Provide the [x, y] coordinate of the cell's center where the given text is located.  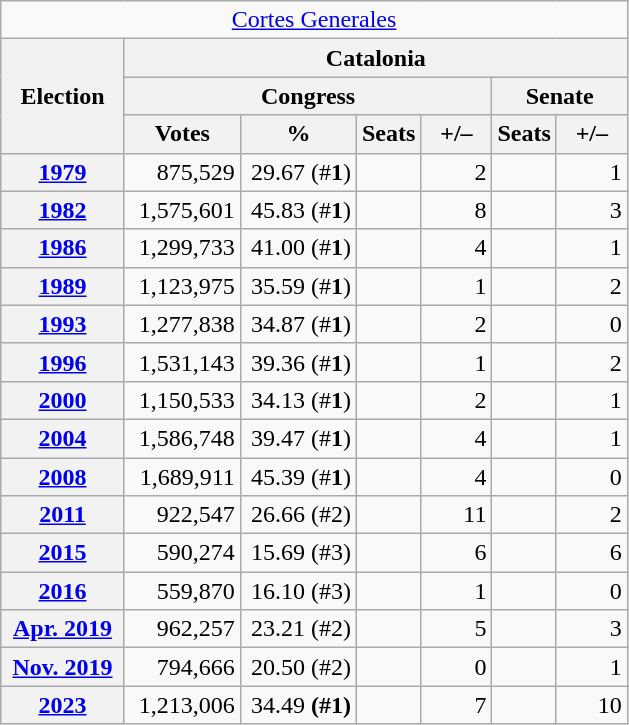
590,274 [182, 553]
2016 [63, 591]
35.59 (#1) [298, 286]
1,299,733 [182, 248]
7 [456, 705]
11 [456, 515]
% [298, 134]
39.47 (#1) [298, 438]
1,531,143 [182, 362]
Senate [560, 96]
39.36 (#1) [298, 362]
2000 [63, 400]
1,586,748 [182, 438]
1996 [63, 362]
Election [63, 96]
559,870 [182, 591]
Cortes Generales [314, 20]
1,575,601 [182, 210]
794,666 [182, 667]
1,123,975 [182, 286]
34.49 (#1) [298, 705]
34.87 (#1) [298, 324]
875,529 [182, 172]
Votes [182, 134]
41.00 (#1) [298, 248]
1,277,838 [182, 324]
45.39 (#1) [298, 477]
34.13 (#1) [298, 400]
1979 [63, 172]
2015 [63, 553]
1989 [63, 286]
Nov. 2019 [63, 667]
1982 [63, 210]
2004 [63, 438]
16.10 (#3) [298, 591]
45.83 (#1) [298, 210]
5 [456, 629]
Congress [308, 96]
26.66 (#2) [298, 515]
Apr. 2019 [63, 629]
1986 [63, 248]
29.67 (#1) [298, 172]
1,150,533 [182, 400]
Catalonia [376, 58]
962,257 [182, 629]
1,213,006 [182, 705]
20.50 (#2) [298, 667]
2008 [63, 477]
2023 [63, 705]
10 [592, 705]
1993 [63, 324]
23.21 (#2) [298, 629]
922,547 [182, 515]
15.69 (#3) [298, 553]
2011 [63, 515]
8 [456, 210]
1,689,911 [182, 477]
